Find where the given text appears and provide that cell's center as [x, y] coordinate. 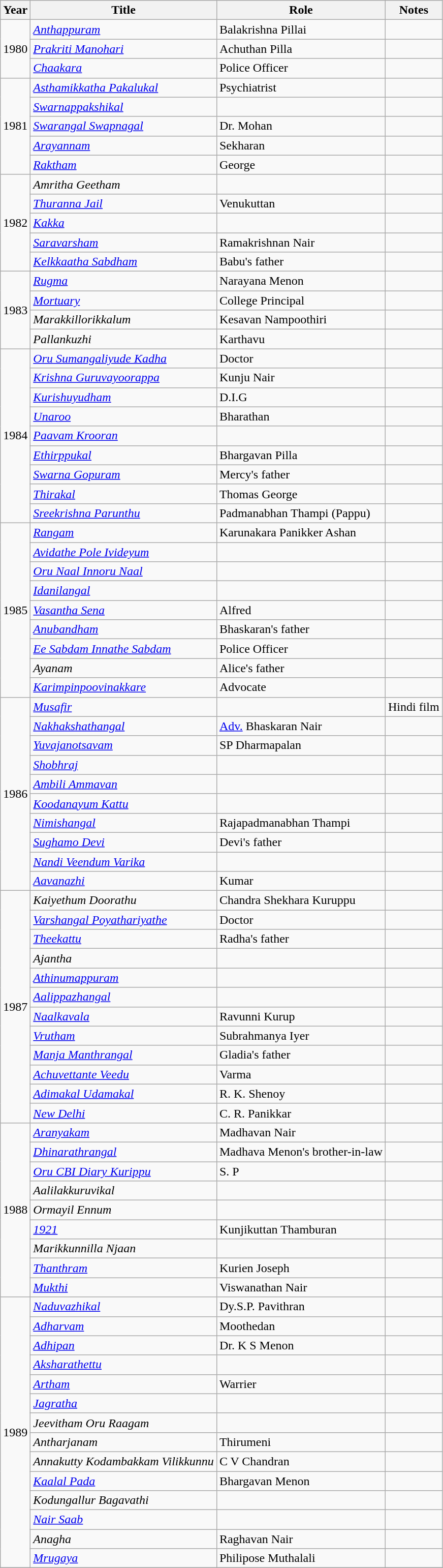
Rangam [124, 532]
Moothedan [301, 1326]
Arayannam [124, 145]
Naalkavala [124, 1016]
Title [124, 10]
Karimpinpoovinakkare [124, 687]
Alice's father [301, 668]
Mukthi [124, 1287]
Aranyakam [124, 1132]
1984 [15, 436]
Dr. Mohan [301, 126]
Adimakal Udamakal [124, 1094]
Marikkunnilla Njaan [124, 1249]
Rugma [124, 281]
Unaroo [124, 416]
New Delhi [124, 1113]
Achuvettante Veedu [124, 1074]
Bhaskaran's father [301, 629]
Kunju Nair [301, 378]
Notes [414, 10]
Bhargavan Menon [301, 1481]
Ajantha [124, 958]
1985 [15, 610]
Mrugaya [124, 1558]
Koodanayum Kattu [124, 803]
Theekattu [124, 939]
George [301, 165]
Raghavan Nair [301, 1539]
Nimishangal [124, 823]
1980 [15, 49]
R. K. Shenoy [301, 1094]
Thanthram [124, 1268]
Devi's father [301, 842]
Kurishuyudham [124, 397]
Bhargavan Pilla [301, 455]
Kodungallur Bagavathi [124, 1500]
Hindi film [414, 707]
Babu's father [301, 262]
Ramakrishnan Nair [301, 243]
Kumar [301, 881]
1983 [15, 310]
C V Chandran [301, 1461]
Karthavu [301, 339]
Anubandham [124, 629]
Philipose Muthalali [301, 1558]
Achuthan Pilla [301, 49]
Oru Sumangaliyude Kadha [124, 358]
Kaalal Pada [124, 1481]
S. P [301, 1171]
Swarna Gopuram [124, 474]
Thirakal [124, 494]
Ormayil Ennum [124, 1210]
Amritha Geetham [124, 184]
Adhipan [124, 1345]
Ambili Ammavan [124, 784]
Artham [124, 1384]
Prakriti Manohari [124, 49]
Sreekrishna Parunthu [124, 513]
Kelkkaatha Sabdham [124, 262]
Karunakara Panikker Ashan [301, 532]
Kunjikuttan Thamburan [301, 1229]
Nandi Veendum Varika [124, 862]
Advocate [301, 687]
1981 [15, 126]
Nair Saab [124, 1520]
College Principal [301, 300]
Manja Manthrangal [124, 1055]
Aalippazhangal [124, 997]
Thuranna Jail [124, 203]
Avidathe Pole Ivideyum [124, 552]
Varma [301, 1074]
Krishna Guruvayoorappa [124, 378]
Asthamikkatha Pakalukal [124, 87]
Subrahmanya Iyer [301, 1036]
Madhava Menon's brother-in-law [301, 1152]
Kaiyethum Doorathu [124, 900]
Musafir [124, 707]
Adharvam [124, 1326]
1921 [124, 1229]
Thirumeni [301, 1442]
Viswanathan Nair [301, 1287]
Ethirppukal [124, 455]
Radha's father [301, 939]
Narayana Menon [301, 281]
Aalilakkuruvikal [124, 1191]
Annakutty Kodambakkam Vilikkunnu [124, 1461]
Paavam Krooran [124, 436]
Warrier [301, 1384]
Venukuttan [301, 203]
Varshangal Poyathariyathe [124, 920]
Mortuary [124, 300]
Ee Sabdam Innathe Sabdam [124, 649]
Vasantha Sena [124, 610]
Gladia's father [301, 1055]
Dr. K S Menon [301, 1345]
Sughamo Devi [124, 842]
Antharjanam [124, 1442]
Anthappuram [124, 29]
1987 [15, 1007]
1986 [15, 794]
1988 [15, 1210]
Year [15, 10]
Kesavan Nampoothiri [301, 320]
Dy.S.P. Pavithran [301, 1307]
1989 [15, 1433]
Swarangal Swapnagal [124, 126]
Naduvazhikal [124, 1307]
C. R. Panikkar [301, 1113]
Yuvajanotsavam [124, 745]
Chaakara [124, 68]
Alfred [301, 610]
Balakrishna Pillai [301, 29]
Aksharathettu [124, 1365]
Aavanazhi [124, 881]
Marakkillorikkalum [124, 320]
Swarnappakshikal [124, 107]
Athinumappuram [124, 978]
Chandra Shekhara Kuruppu [301, 900]
Raktham [124, 165]
Sekharan [301, 145]
Pallankuzhi [124, 339]
Kurien Joseph [301, 1268]
1982 [15, 223]
Vrutham [124, 1036]
Bharathan [301, 416]
D.I.G [301, 397]
Jeevitham Oru Raagam [124, 1423]
Padmanabhan Thampi (Pappu) [301, 513]
Nakhakshathangal [124, 726]
Anagha [124, 1539]
Ravunni Kurup [301, 1016]
Ayanam [124, 668]
Rajapadmanabhan Thampi [301, 823]
Oru CBI Diary Kurippu [124, 1171]
Adv. Bhaskaran Nair [301, 726]
SP Dharmapalan [301, 745]
Madhavan Nair [301, 1132]
Shobhraj [124, 765]
Jagratha [124, 1403]
Role [301, 10]
Psychiatrist [301, 87]
Thomas George [301, 494]
Saravarsham [124, 243]
Kakka [124, 223]
Dhinarathrangal [124, 1152]
Idanilangal [124, 591]
Mercy's father [301, 474]
Oru Naal Innoru Naal [124, 571]
